Identify which cell holds the provided text, then report its [X, Y] central coordinate. 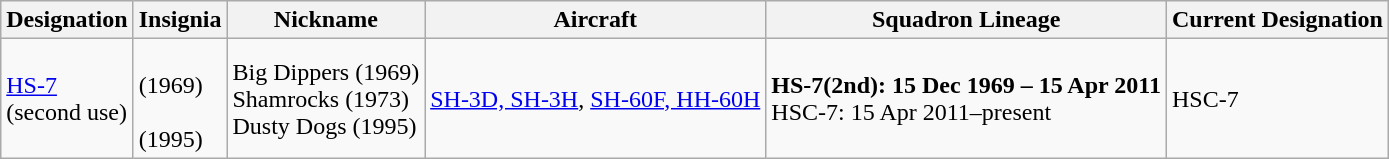
Nickname [326, 20]
SH-3D, SH-3H, SH-60F, HH-60H [596, 98]
Big Dippers (1969)Shamrocks (1973)Dusty Dogs (1995) [326, 98]
Squadron Lineage [966, 20]
HSC-7 [1277, 98]
HS-7(2nd): 15 Dec 1969 – 15 Apr 2011HSC-7: 15 Apr 2011–present [966, 98]
(1969)(1995) [180, 98]
Aircraft [596, 20]
Current Designation [1277, 20]
Insignia [180, 20]
Designation [67, 20]
HS-7(second use) [67, 98]
